Return [X, Y] of the center of cell containing provided text 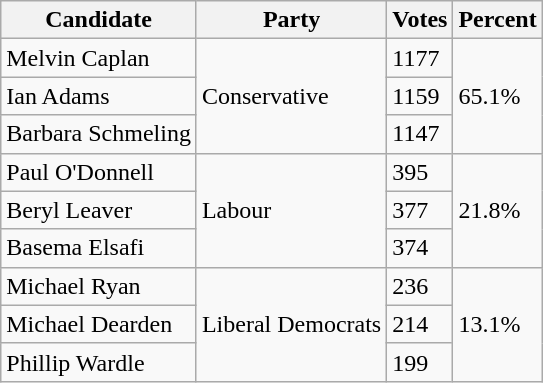
1177 [420, 58]
Paul O'Donnell [99, 172]
Michael Dearden [99, 324]
21.8% [498, 210]
1159 [420, 96]
Melvin Caplan [99, 58]
395 [420, 172]
Liberal Democrats [291, 324]
65.1% [498, 96]
377 [420, 210]
Conservative [291, 96]
Beryl Leaver [99, 210]
236 [420, 286]
1147 [420, 134]
214 [420, 324]
Labour [291, 210]
199 [420, 362]
Ian Adams [99, 96]
Party [291, 20]
Votes [420, 20]
Candidate [99, 20]
Phillip Wardle [99, 362]
Barbara Schmeling [99, 134]
Michael Ryan [99, 286]
Percent [498, 20]
374 [420, 248]
13.1% [498, 324]
Basema Elsafi [99, 248]
